For the text-containing cell, return its midpoint in [X, Y] coordinate format. 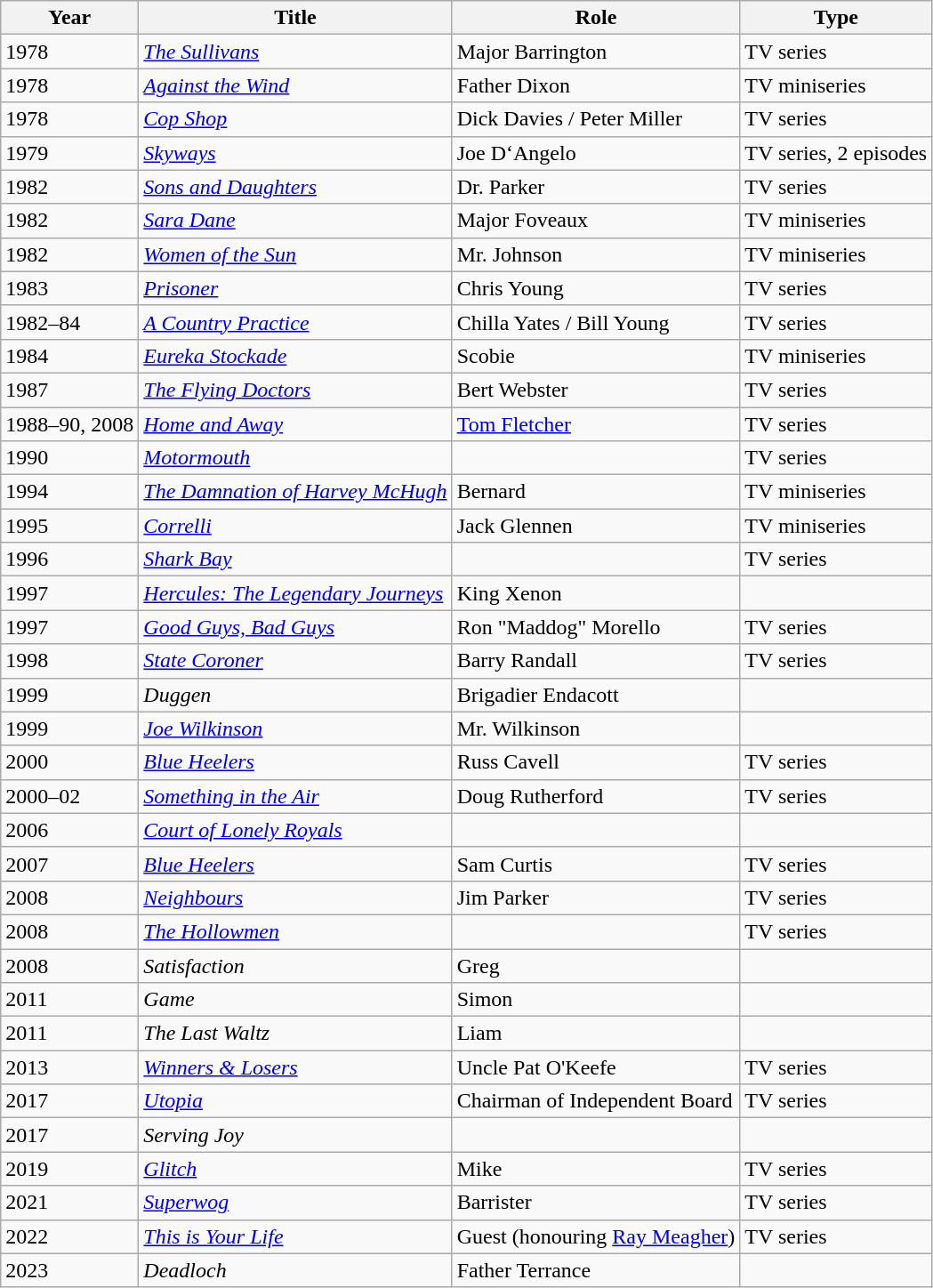
1987 [69, 390]
Joe D‘Angelo [596, 153]
2023 [69, 1270]
Something in the Air [295, 796]
Skyways [295, 153]
Hercules: The Legendary Journeys [295, 593]
Winners & Losers [295, 1067]
Guest (honouring Ray Meagher) [596, 1236]
State Coroner [295, 661]
Joe Wilkinson [295, 729]
Brigadier Endacott [596, 695]
Glitch [295, 1169]
Game [295, 1000]
Utopia [295, 1101]
Serving Joy [295, 1135]
Scobie [596, 356]
Jack Glennen [596, 526]
1982–84 [69, 322]
1988–90, 2008 [69, 424]
Chairman of Independent Board [596, 1101]
Correlli [295, 526]
Role [596, 18]
Sara Dane [295, 221]
2000–02 [69, 796]
Chilla Yates / Bill Young [596, 322]
Liam [596, 1034]
Bert Webster [596, 390]
1996 [69, 559]
Mr. Johnson [596, 254]
1979 [69, 153]
Cop Shop [295, 119]
1994 [69, 492]
Mr. Wilkinson [596, 729]
Mike [596, 1169]
Duggen [295, 695]
Deadloch [295, 1270]
Major Barrington [596, 52]
Sons and Daughters [295, 187]
Women of the Sun [295, 254]
A Country Practice [295, 322]
Simon [596, 1000]
Bernard [596, 492]
Jim Parker [596, 898]
King Xenon [596, 593]
Father Terrance [596, 1270]
The Last Waltz [295, 1034]
Eureka Stockade [295, 356]
2000 [69, 762]
1995 [69, 526]
Ron "Maddog" Morello [596, 627]
Home and Away [295, 424]
1983 [69, 288]
Prisoner [295, 288]
2007 [69, 864]
1998 [69, 661]
Doug Rutherford [596, 796]
The Flying Doctors [295, 390]
2019 [69, 1169]
Sam Curtis [596, 864]
Title [295, 18]
Father Dixon [596, 85]
Satisfaction [295, 965]
Barrister [596, 1203]
Tom Fletcher [596, 424]
Shark Bay [295, 559]
2006 [69, 830]
Against the Wind [295, 85]
TV series, 2 episodes [836, 153]
2013 [69, 1067]
Court of Lonely Royals [295, 830]
Uncle Pat O'Keefe [596, 1067]
The Damnation of Harvey McHugh [295, 492]
Good Guys, Bad Guys [295, 627]
Motormouth [295, 458]
Russ Cavell [596, 762]
Major Foveaux [596, 221]
Dr. Parker [596, 187]
Greg [596, 965]
Neighbours [295, 898]
Dick Davies / Peter Miller [596, 119]
Year [69, 18]
Barry Randall [596, 661]
Type [836, 18]
Superwog [295, 1203]
1990 [69, 458]
This is Your Life [295, 1236]
The Sullivans [295, 52]
Chris Young [596, 288]
The Hollowmen [295, 931]
2021 [69, 1203]
1984 [69, 356]
2022 [69, 1236]
